For the text-containing cell, return its midpoint in (x, y) coordinate format. 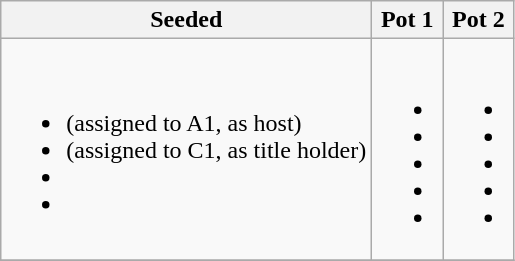
Pot 2 (478, 20)
Pot 1 (408, 20)
Seeded (186, 20)
(assigned to A1, as host) (assigned to C1, as title holder) (186, 150)
